Output the [x, y] coordinate of the center of the cell containing the given text.  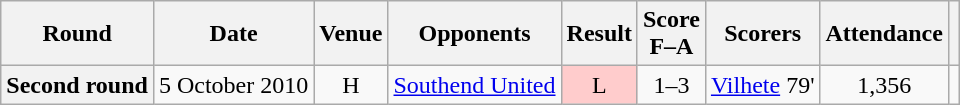
L [599, 85]
Opponents [474, 34]
Second round [78, 85]
Scorers [762, 34]
5 October 2010 [233, 85]
Attendance [884, 34]
Southend United [474, 85]
Round [78, 34]
1,356 [884, 85]
Date [233, 34]
H [351, 85]
Vilhete 79' [762, 85]
Result [599, 34]
1–3 [671, 85]
ScoreF–A [671, 34]
Venue [351, 34]
